Scan for the cell matching the given text and deliver its [X, Y] coordinate at center. 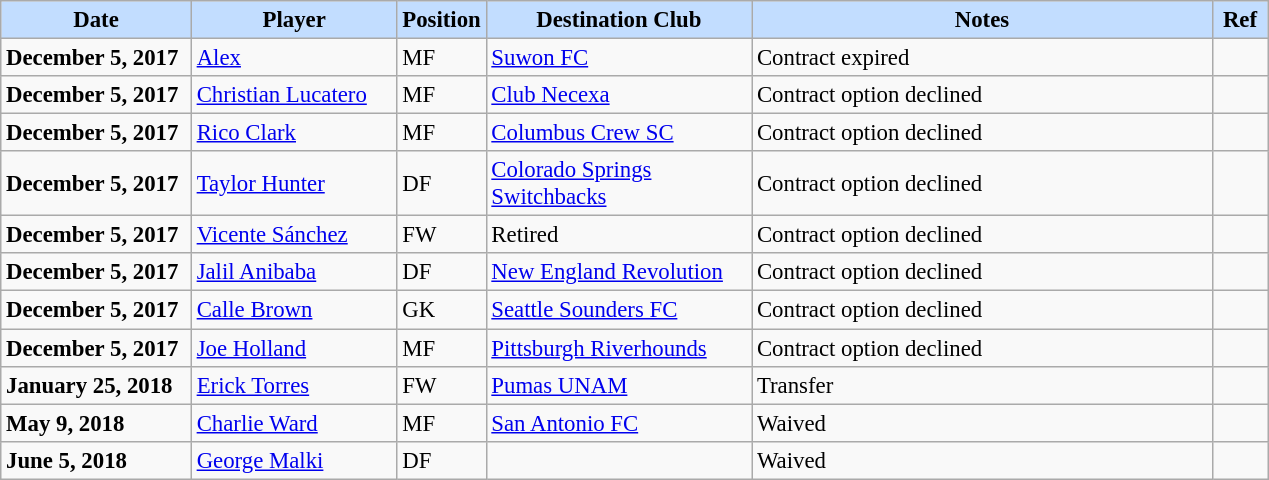
Rico Clark [294, 133]
Contract expired [982, 58]
May 9, 2018 [96, 423]
Destination Club [619, 20]
George Malki [294, 460]
Colorado Springs Switchbacks [619, 184]
Pumas UNAM [619, 385]
GK [442, 310]
Club Necexa [619, 95]
Suwon FC [619, 58]
Jalil Anibaba [294, 273]
Alex [294, 58]
Joe Holland [294, 348]
Notes [982, 20]
Position [442, 20]
Calle Brown [294, 310]
Retired [619, 235]
Erick Torres [294, 385]
Date [96, 20]
Transfer [982, 385]
Player [294, 20]
June 5, 2018 [96, 460]
Columbus Crew SC [619, 133]
Ref [1240, 20]
Pittsburgh Riverhounds [619, 348]
Taylor Hunter [294, 184]
San Antonio FC [619, 423]
January 25, 2018 [96, 385]
Charlie Ward [294, 423]
Seattle Sounders FC [619, 310]
Christian Lucatero [294, 95]
Vicente Sánchez [294, 235]
New England Revolution [619, 273]
